Find where the given text appears and provide that cell's center as [x, y] coordinate. 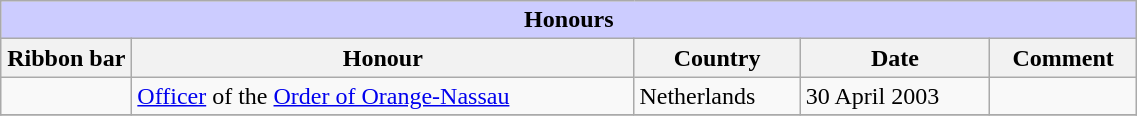
Date [894, 58]
Country [717, 58]
Honour [383, 58]
Honours [569, 20]
30 April 2003 [894, 96]
Netherlands [717, 96]
Officer of the Order of Orange-Nassau [383, 96]
Comment [1064, 58]
Ribbon bar [66, 58]
